Pinpoint the cell where the given text exists, returning its [X, Y] midpoint coordinate. 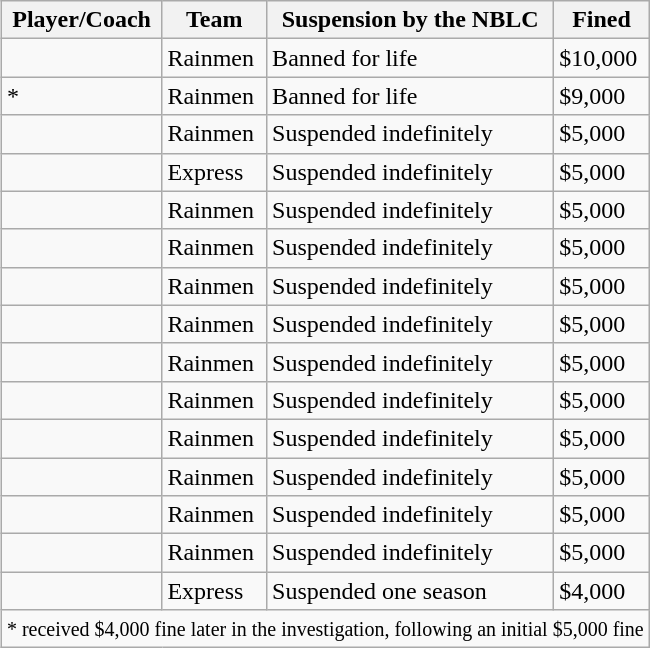
$4,000 [602, 591]
* [81, 96]
$10,000 [602, 58]
Fined [602, 20]
Suspended one season [410, 591]
Suspension by the NBLC [410, 20]
$9,000 [602, 96]
Player/Coach [81, 20]
* received $4,000 fine later in the investigation, following an initial $5,000 fine [325, 629]
Team [214, 20]
